Detect which cell encompasses the target text, then output its [x, y] center coordinate. 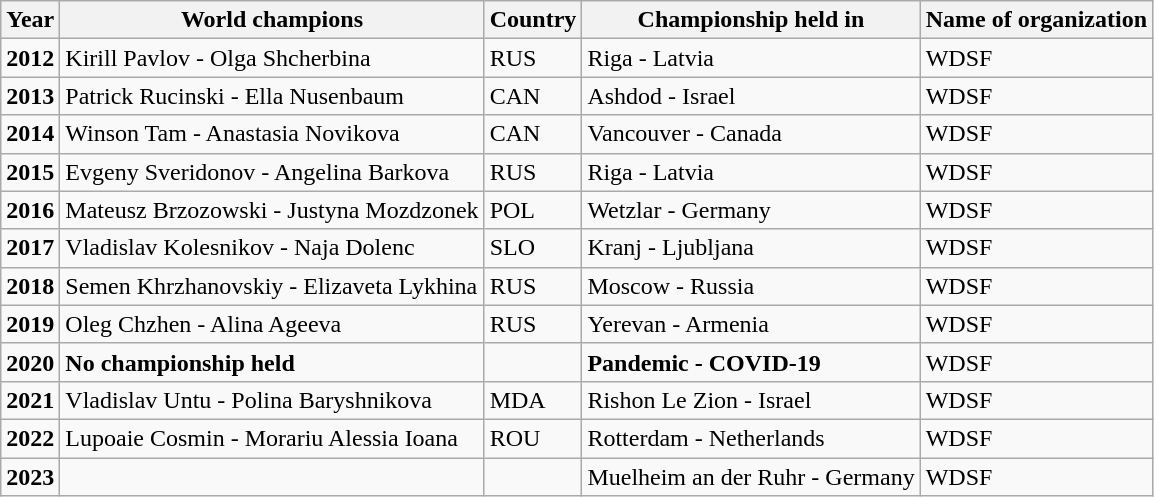
2022 [30, 438]
POL [533, 210]
Ashdod - Israel [751, 96]
Muelheim an der Ruhr - Germany [751, 477]
2014 [30, 134]
2015 [30, 172]
MDA [533, 400]
Moscow - Russia [751, 286]
2016 [30, 210]
2012 [30, 58]
2021 [30, 400]
Winson Tam - Anastasia Novikova [272, 134]
Rotterdam - Netherlands [751, 438]
Oleg Chzhen - Alina Ageeva [272, 324]
Kirill Pavlov - Olga Shcherbina [272, 58]
Mateusz Brzozowski - Justyna Mozdzonek [272, 210]
2017 [30, 248]
Evgeny Sveridonov - Angelina Barkova [272, 172]
Year [30, 20]
2020 [30, 362]
Vladislav Kolesnikov - Naja Dolenc [272, 248]
SLO [533, 248]
2018 [30, 286]
2023 [30, 477]
Vancouver - Canada [751, 134]
Patrick Rucinski - Ella Nusenbaum [272, 96]
Kranj - Ljubljana [751, 248]
ROU [533, 438]
Yerevan - Armenia [751, 324]
Vladislav Untu - Polina Baryshnikova [272, 400]
No championship held [272, 362]
Wetzlar - Germany [751, 210]
2013 [30, 96]
Name of organization [1036, 20]
Pandemic - COVID-19 [751, 362]
World champions [272, 20]
Rishon Le Zion - Israel [751, 400]
2019 [30, 324]
Lupoaie Cosmin - Morariu Alessia Ioana [272, 438]
Country [533, 20]
Championship held in [751, 20]
Semen Khrzhanovskiy - Elizaveta Lykhina [272, 286]
